Extract the [X, Y] coordinate from the center of the cell holding the provided text.  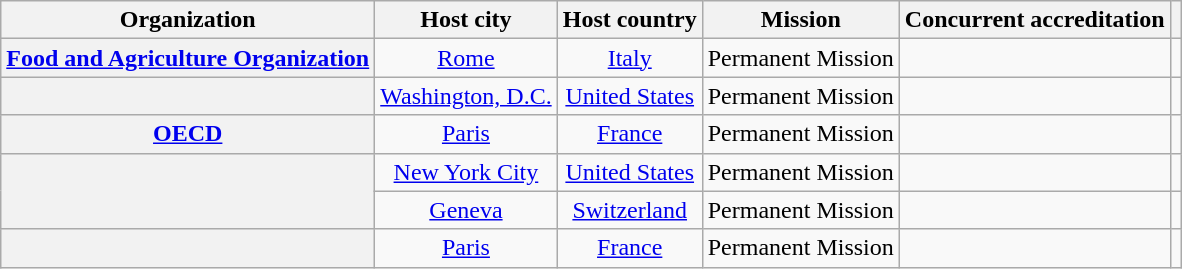
Geneva [466, 210]
Rome [466, 58]
Italy [630, 58]
Concurrent accreditation [1034, 20]
Switzerland [630, 210]
Host city [466, 20]
OECD [188, 134]
Organization [188, 20]
Food and Agriculture Organization [188, 58]
Mission [800, 20]
Host country [630, 20]
New York City [466, 172]
Washington, D.C. [466, 96]
